Provide the [x, y] coordinate of the cell's center where the given text is located.  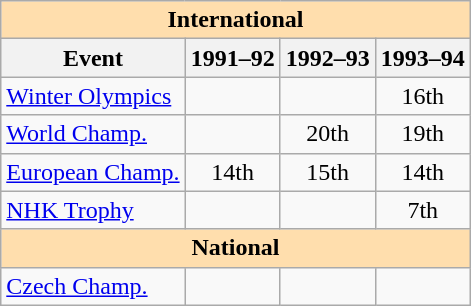
Event [93, 58]
National [236, 248]
7th [422, 210]
Winter Olympics [93, 96]
European Champ. [93, 172]
1993–94 [422, 58]
1991–92 [232, 58]
1992–93 [328, 58]
Czech Champ. [93, 286]
World Champ. [93, 134]
19th [422, 134]
16th [422, 96]
15th [328, 172]
20th [328, 134]
International [236, 20]
NHK Trophy [93, 210]
